Pinpoint the cell where the given text exists, returning its [x, y] midpoint coordinate. 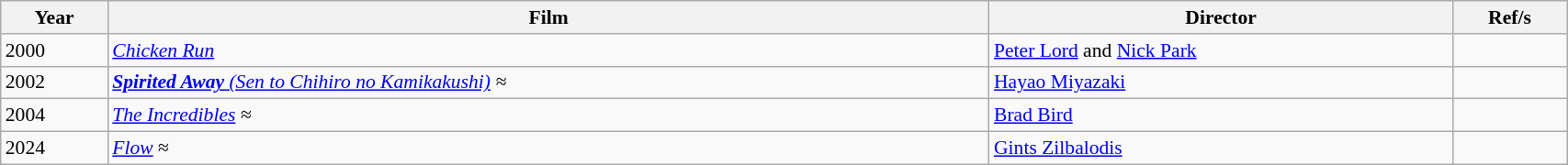
Director [1221, 17]
Spirited Away (Sen to Chihiro no Kamikakushi) ≈ [548, 82]
Hayao Miyazaki [1221, 82]
Gints Zilbalodis [1221, 148]
Brad Bird [1221, 115]
Year [54, 17]
Ref/s [1509, 17]
2024 [54, 148]
Peter Lord and Nick Park [1221, 50]
2002 [54, 82]
Chicken Run [548, 50]
Film [548, 17]
2000 [54, 50]
The Incredibles ≈ [548, 115]
2004 [54, 115]
Flow ≈ [548, 148]
